Pinpoint the cell where the given text exists, returning its (X, Y) midpoint coordinate. 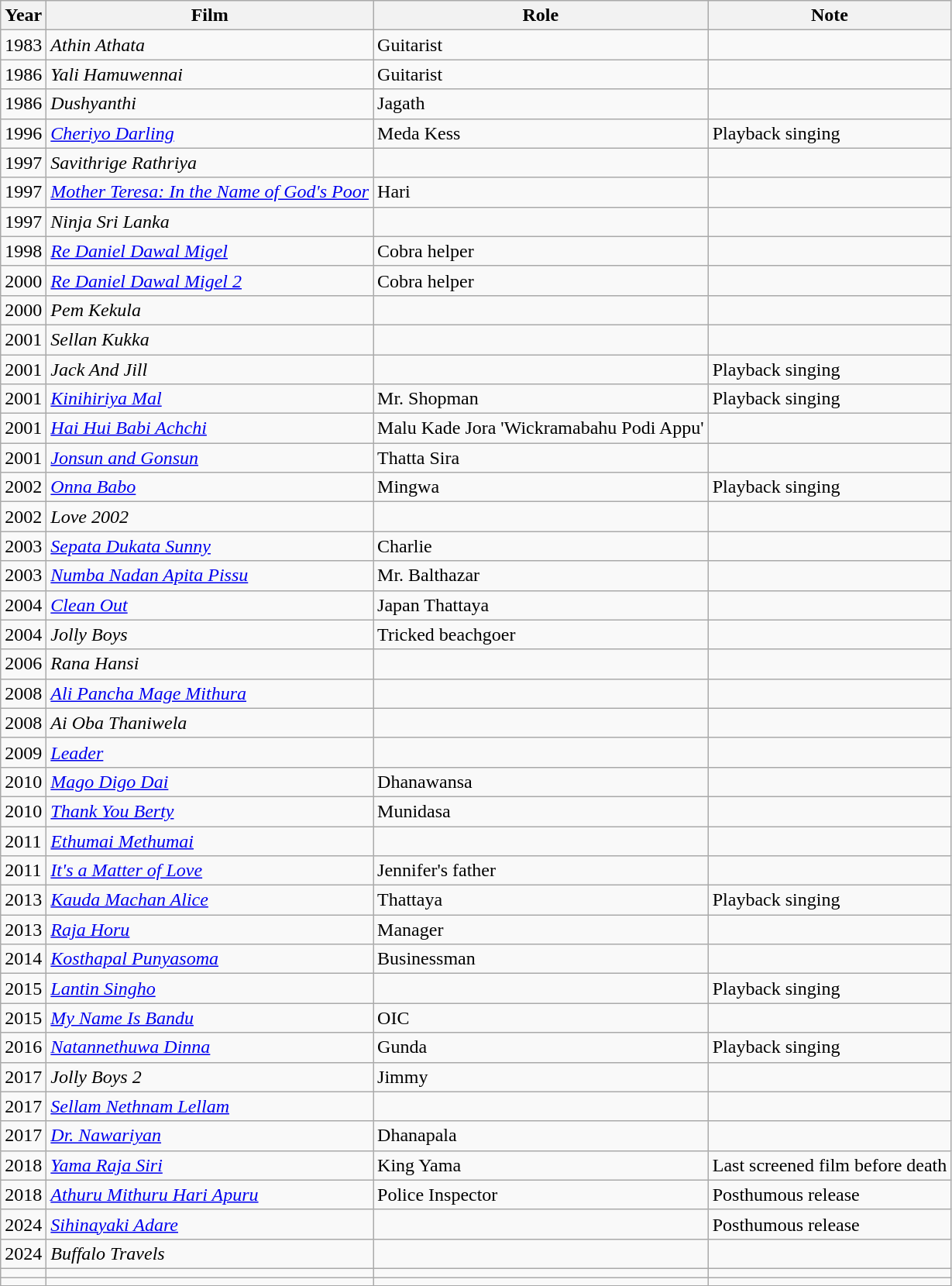
Manager (541, 930)
Malu Kade Jora 'Wickramabahu Podi Appu' (541, 428)
Mr. Balthazar (541, 576)
Hai Hui Babi Achchi (210, 428)
Year (23, 15)
Police Inspector (541, 1195)
Ali Pancha Mage Mithura (210, 693)
Mr. Shopman (541, 399)
Jack And Jill (210, 370)
Mingwa (541, 487)
Buffalo Travels (210, 1253)
Athin Athata (210, 45)
Jagath (541, 104)
Numba Nadan Apita Pissu (210, 576)
Cheriyo Darling (210, 133)
Jimmy (541, 1077)
Love 2002 (210, 517)
Natannethuwa Dinna (210, 1047)
Thattaya (541, 900)
Gunda (541, 1047)
Mago Digo Dai (210, 782)
Leader (210, 752)
Re Daniel Dawal Migel 2 (210, 280)
2016 (23, 1047)
Raja Horu (210, 930)
Ai Oba Thaniwela (210, 723)
1983 (23, 45)
2006 (23, 664)
Last screened film before death (830, 1165)
2014 (23, 959)
Thank You Berty (210, 811)
Meda Kess (541, 133)
Businessman (541, 959)
Dhanapala (541, 1136)
Jolly Boys (210, 634)
Lantin Singho (210, 989)
Ethumai Methumai (210, 841)
My Name Is Bandu (210, 1018)
Hari (541, 192)
Munidasa (541, 811)
1998 (23, 251)
Athuru Mithuru Hari Apuru (210, 1195)
Sellam Nethnam Lellam (210, 1106)
Mother Teresa: In the Name of God's Poor (210, 192)
Sepata Dukata Sunny (210, 546)
Yali Hamuwennai (210, 74)
OIC (541, 1018)
Jennifer's father (541, 871)
Jolly Boys 2 (210, 1077)
Dr. Nawariyan (210, 1136)
Yama Raja Siri (210, 1165)
Tricked beachgoer (541, 634)
It's a Matter of Love (210, 871)
Dushyanthi (210, 104)
Kinihiriya Mal (210, 399)
King Yama (541, 1165)
Sellan Kukka (210, 339)
Ninja Sri Lanka (210, 222)
Sihinayaki Adare (210, 1224)
Clean Out (210, 605)
Role (541, 15)
2009 (23, 752)
Pem Kekula (210, 310)
Re Daniel Dawal Migel (210, 251)
Savithrige Rathriya (210, 163)
Note (830, 15)
Kauda Machan Alice (210, 900)
Rana Hansi (210, 664)
Onna Babo (210, 487)
Charlie (541, 546)
Jonsun and Gonsun (210, 458)
Japan Thattaya (541, 605)
1996 (23, 133)
Kosthapal Punyasoma (210, 959)
Film (210, 15)
Dhanawansa (541, 782)
Thatta Sira (541, 458)
